Capture the cell that displays the provided text and extract its [X, Y] central coordinate. 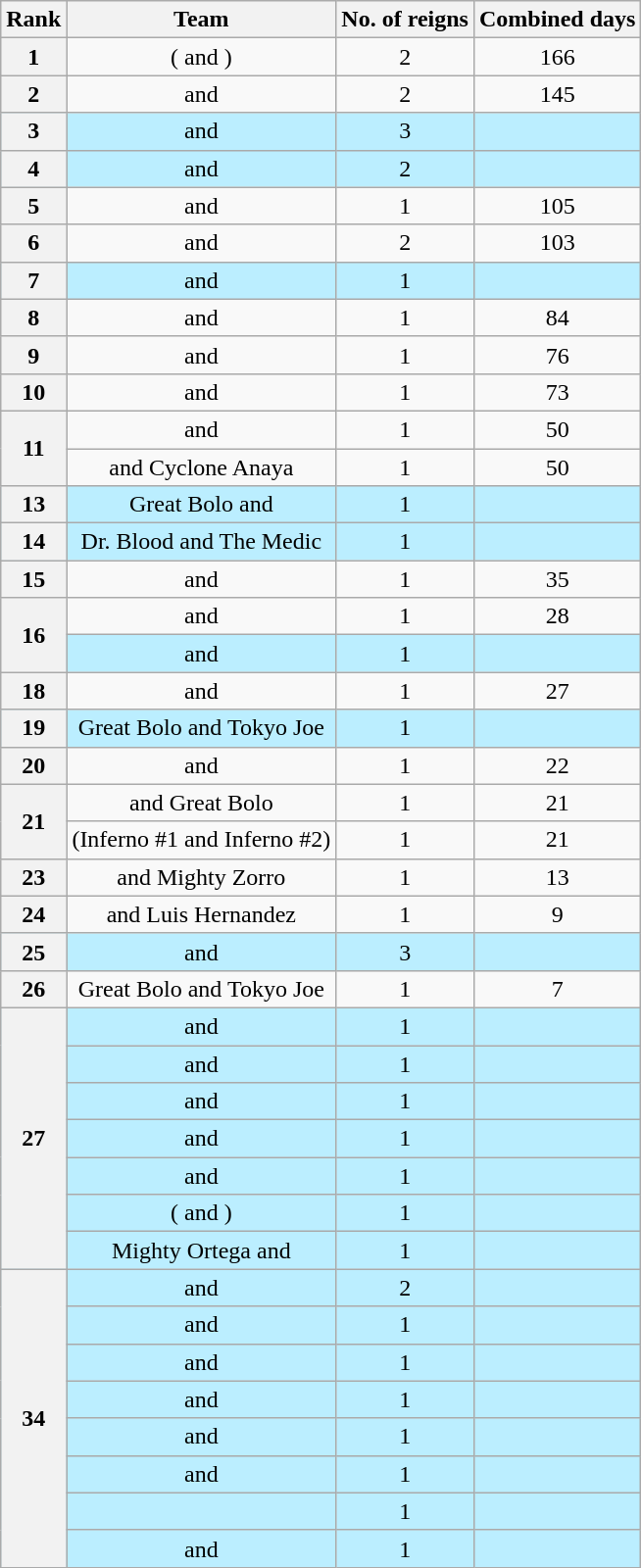
10 [33, 392]
24 [33, 914]
and Mighty Zorro [202, 877]
25 [33, 952]
145 [557, 94]
Dr. Blood and The Medic [202, 542]
6 [33, 243]
84 [557, 318]
23 [33, 877]
Great Bolo and [202, 505]
166 [557, 57]
14 [33, 542]
34 [33, 1418]
26 [33, 989]
Rank [33, 20]
18 [33, 691]
8 [33, 318]
5 [33, 206]
16 [33, 635]
76 [557, 355]
105 [557, 206]
19 [33, 728]
103 [557, 243]
15 [33, 579]
No. of reigns [406, 20]
20 [33, 765]
Combined days [557, 20]
4 [33, 169]
22 [557, 765]
and Cyclone Anaya [202, 467]
Team [202, 20]
and Luis Hernandez [202, 914]
Mighty Ortega and [202, 1250]
11 [33, 448]
(Inferno #1 and Inferno #2) [202, 840]
28 [557, 616]
and Great Bolo [202, 803]
73 [557, 392]
35 [557, 579]
